Return the (X, Y) coordinate for the center point of the cell that contains the specified text.  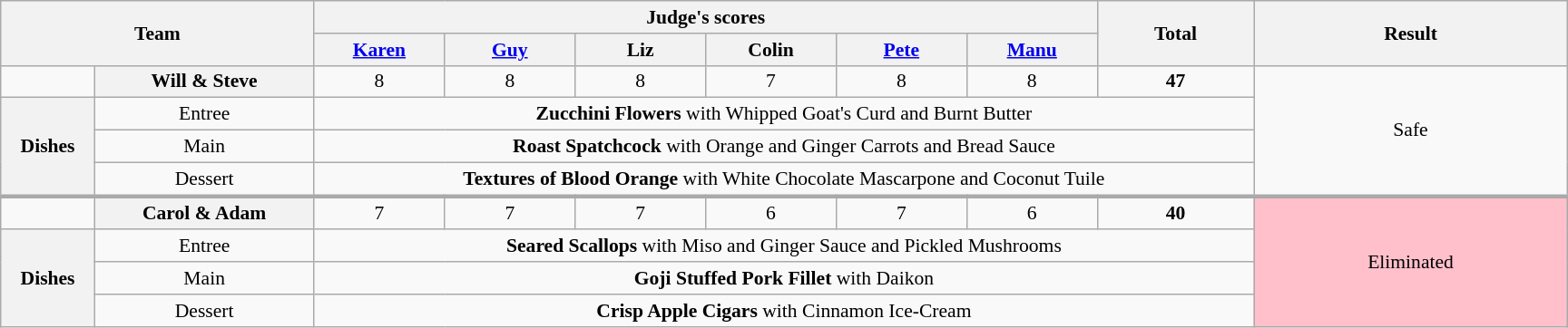
Seared Scallops with Miso and Ginger Sauce and Pickled Mushrooms (784, 246)
Guy (510, 50)
Will & Steve (204, 82)
Liz (641, 50)
Crisp Apple Cigars with Cinnamon Ice-Cream (784, 311)
Eliminated (1410, 261)
Roast Spatchcock with Orange and Ginger Carrots and Bread Sauce (784, 147)
Manu (1032, 50)
Pete (901, 50)
Carol & Adam (204, 212)
Colin (771, 50)
Karen (379, 50)
Result (1410, 33)
Total (1176, 33)
Team (158, 33)
40 (1176, 212)
47 (1176, 82)
Judge's scores (706, 17)
Textures of Blood Orange with White Chocolate Mascarpone and Coconut Tuile (784, 179)
Zucchini Flowers with Whipped Goat's Curd and Burnt Butter (784, 114)
Safe (1410, 130)
Goji Stuffed Pork Fillet with Daikon (784, 278)
